Search for the cell housing the specified text and yield its (x, y) center coordinate. 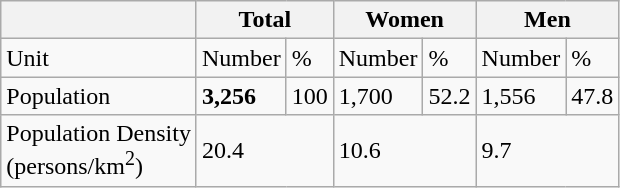
47.8 (592, 96)
1,556 (521, 96)
Men (548, 20)
Population (99, 96)
Unit (99, 58)
100 (310, 96)
9.7 (548, 151)
3,256 (241, 96)
52.2 (450, 96)
Women (404, 20)
Total (264, 20)
1,700 (378, 96)
Population Density(persons/km2) (99, 151)
10.6 (404, 151)
20.4 (264, 151)
